Detect which cell encompasses the target text, then output its (x, y) center coordinate. 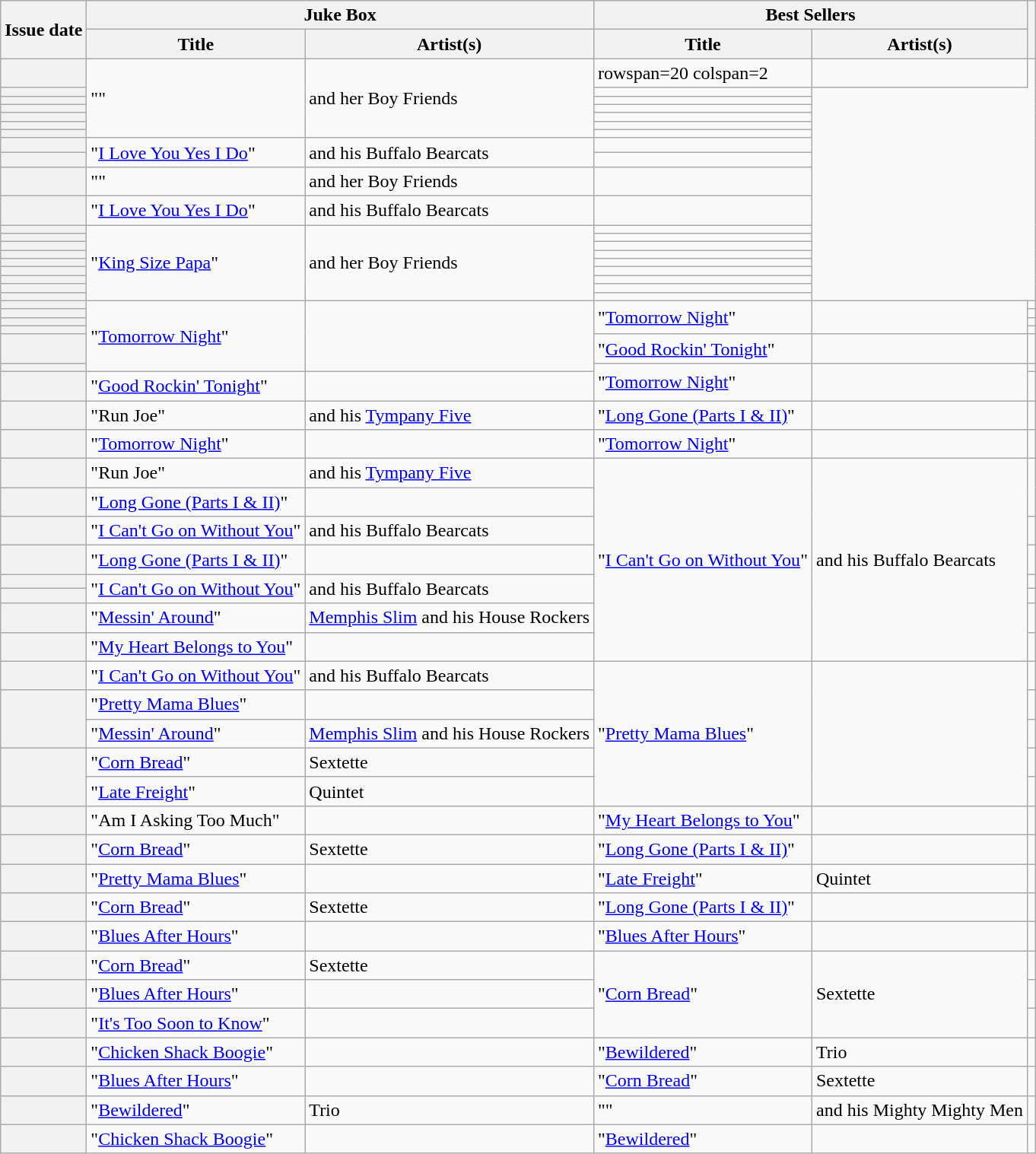
Issue date (44, 30)
"It's Too Soon to Know" (196, 1023)
and his Mighty Mighty Men (919, 1110)
"King Size Papa" (196, 263)
Juke Box (341, 15)
rowspan=20 colspan=2 (703, 73)
Best Sellers (811, 15)
"Am I Asking Too Much" (196, 820)
